From the cell containing the given text, extract its center point as (X, Y) coordinate. 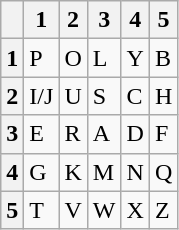
S (104, 96)
F (163, 134)
K (73, 172)
C (135, 96)
T (42, 210)
W (104, 210)
R (73, 134)
L (104, 58)
U (73, 96)
N (135, 172)
O (73, 58)
A (104, 134)
E (42, 134)
M (104, 172)
Q (163, 172)
I/J (42, 96)
D (135, 134)
B (163, 58)
X (135, 210)
V (73, 210)
H (163, 96)
Z (163, 210)
G (42, 172)
Y (135, 58)
P (42, 58)
